Identify which cell holds the provided text, then report its (x, y) central coordinate. 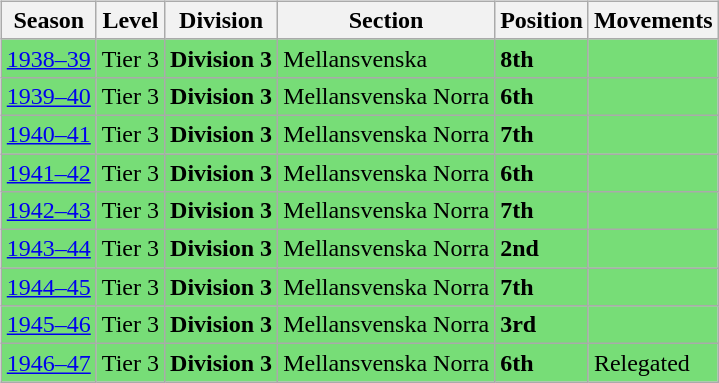
3rd (542, 325)
1940–41 (48, 134)
1943–44 (48, 249)
1945–46 (48, 325)
8th (542, 58)
1939–40 (48, 96)
1944–45 (48, 287)
1942–43 (48, 211)
Section (386, 20)
1946–47 (48, 363)
1938–39 (48, 58)
Level (130, 20)
2nd (542, 249)
Movements (653, 20)
Relegated (653, 363)
Position (542, 20)
Mellansvenska (386, 58)
Season (48, 20)
1941–42 (48, 173)
Division (222, 20)
